Capture the cell that displays the provided text and extract its (x, y) central coordinate. 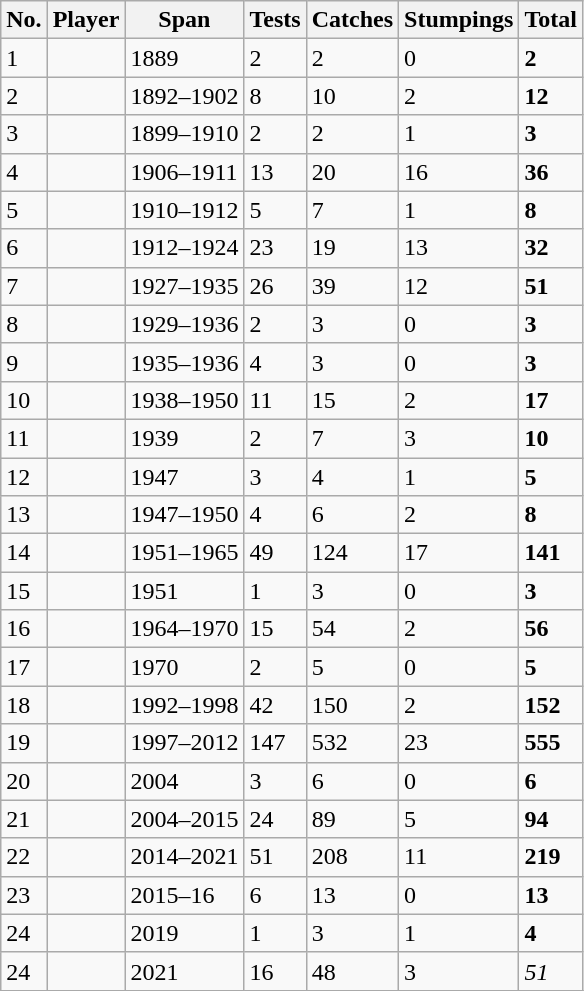
1992–1998 (184, 705)
56 (551, 629)
14 (24, 553)
No. (24, 20)
1927–1935 (184, 286)
555 (551, 743)
94 (551, 819)
1939 (184, 438)
1892–1902 (184, 96)
2004 (184, 781)
1935–1936 (184, 362)
1951 (184, 591)
Catches (352, 20)
9 (24, 362)
208 (352, 857)
18 (24, 705)
152 (551, 705)
2014–2021 (184, 857)
1906–1911 (184, 172)
42 (275, 705)
Span (184, 20)
26 (275, 286)
219 (551, 857)
1910–1912 (184, 210)
141 (551, 553)
Stumpings (459, 20)
Player (86, 20)
48 (352, 971)
147 (275, 743)
21 (24, 819)
150 (352, 705)
39 (352, 286)
532 (352, 743)
1938–1950 (184, 400)
22 (24, 857)
2004–2015 (184, 819)
2021 (184, 971)
89 (352, 819)
1889 (184, 58)
1899–1910 (184, 134)
Total (551, 20)
Tests (275, 20)
1947–1950 (184, 515)
1947 (184, 477)
2019 (184, 933)
1951–1965 (184, 553)
1912–1924 (184, 248)
49 (275, 553)
1929–1936 (184, 324)
1997–2012 (184, 743)
2015–16 (184, 895)
36 (551, 172)
54 (352, 629)
124 (352, 553)
32 (551, 248)
1964–1970 (184, 629)
1970 (184, 667)
